Output the [X, Y] coordinate of the center of the cell containing the given text.  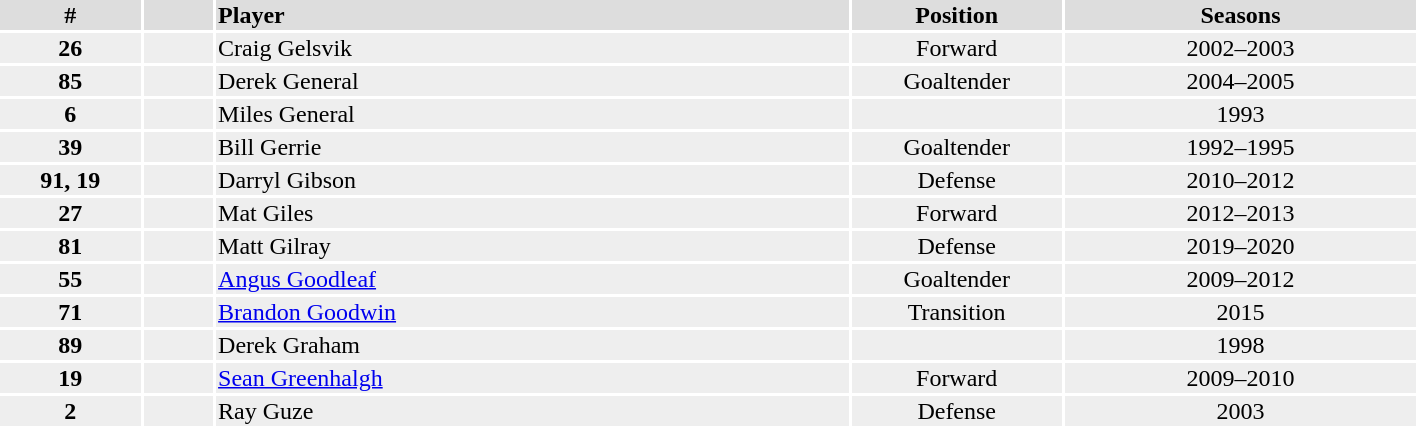
91, 19 [70, 180]
Position [956, 15]
71 [70, 312]
2002–2003 [1240, 48]
Darryl Gibson [533, 180]
1992–1995 [1240, 147]
Matt Gilray [533, 246]
27 [70, 213]
2010–2012 [1240, 180]
89 [70, 345]
2 [70, 411]
2019–2020 [1240, 246]
# [70, 15]
Ray Guze [533, 411]
6 [70, 114]
Bill Gerrie [533, 147]
81 [70, 246]
Angus Goodleaf [533, 279]
2015 [1240, 312]
Sean Greenhalgh [533, 378]
1993 [1240, 114]
55 [70, 279]
39 [70, 147]
19 [70, 378]
Transition [956, 312]
2012–2013 [1240, 213]
26 [70, 48]
85 [70, 81]
Player [533, 15]
Derek General [533, 81]
2009–2012 [1240, 279]
Brandon Goodwin [533, 312]
Seasons [1240, 15]
Mat Giles [533, 213]
2003 [1240, 411]
1998 [1240, 345]
2004–2005 [1240, 81]
Miles General [533, 114]
2009–2010 [1240, 378]
Derek Graham [533, 345]
Craig Gelsvik [533, 48]
